Determine the (X, Y) coordinate at the center of the cell enclosing the given text.  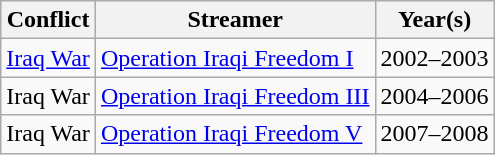
Conflict (48, 20)
2007–2008 (434, 134)
2002–2003 (434, 58)
Operation Iraqi Freedom III (235, 96)
Streamer (235, 20)
Year(s) (434, 20)
2004–2006 (434, 96)
Operation Iraqi Freedom V (235, 134)
Operation Iraqi Freedom I (235, 58)
